Output the [X, Y] coordinate of the center of the cell containing the given text.  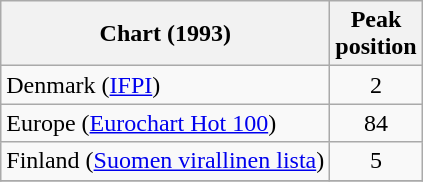
Denmark (IFPI) [166, 85]
Peakposition [376, 34]
84 [376, 123]
Finland (Suomen virallinen lista) [166, 161]
Chart (1993) [166, 34]
5 [376, 161]
Europe (Eurochart Hot 100) [166, 123]
2 [376, 85]
